Locate the cell with the specified text and output its (X, Y) center coordinate. 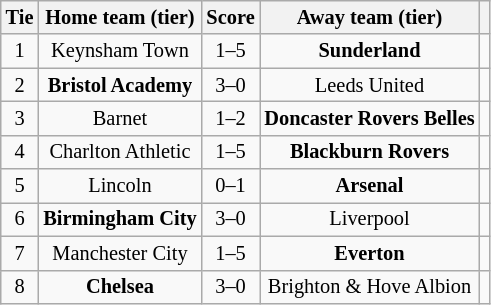
2 (20, 85)
Blackburn Rovers (370, 152)
Birmingham City (120, 219)
1 (20, 51)
Tie (20, 17)
Doncaster Rovers Belles (370, 118)
Chelsea (120, 287)
Bristol Academy (120, 85)
Barnet (120, 118)
Away team (tier) (370, 17)
Arsenal (370, 186)
Home team (tier) (120, 17)
Lincoln (120, 186)
4 (20, 152)
6 (20, 219)
Liverpool (370, 219)
Sunderland (370, 51)
3 (20, 118)
Score (231, 17)
Leeds United (370, 85)
7 (20, 253)
Manchester City (120, 253)
Keynsham Town (120, 51)
Brighton & Hove Albion (370, 287)
0–1 (231, 186)
8 (20, 287)
1–2 (231, 118)
Charlton Athletic (120, 152)
Everton (370, 253)
5 (20, 186)
